Return the [x, y] coordinate for the center point of the cell that contains the specified text.  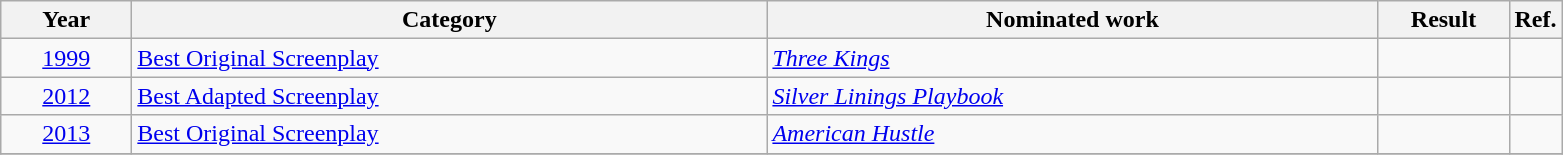
2012 [66, 96]
Three Kings [1072, 58]
2013 [66, 134]
Nominated work [1072, 20]
American Hustle [1072, 134]
Result [1444, 20]
Year [66, 20]
Category [450, 20]
1999 [66, 58]
Silver Linings Playbook [1072, 96]
Ref. [1536, 20]
Best Adapted Screenplay [450, 96]
